Extract the (X, Y) coordinate from the center of the cell holding the provided text.  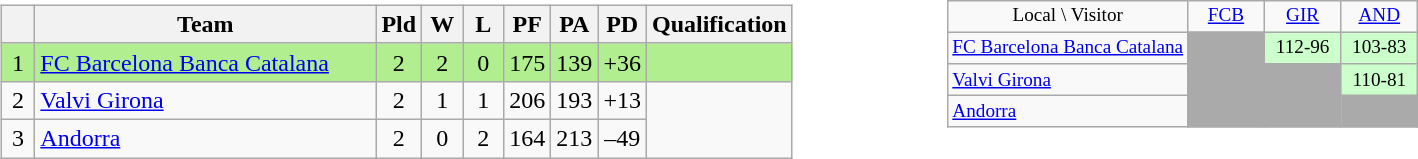
AND (1380, 16)
W (442, 24)
L (484, 24)
103-83 (1380, 48)
+36 (622, 62)
PD (622, 24)
GIR (1302, 16)
PA (574, 24)
Local \ Visitor (1068, 16)
193 (574, 100)
139 (574, 62)
164 (528, 138)
206 (528, 100)
175 (528, 62)
Pld (399, 24)
3 (18, 138)
Team (206, 24)
FCB (1226, 16)
110-81 (1380, 80)
Qualification (719, 24)
213 (574, 138)
+13 (622, 100)
PF (528, 24)
–49 (622, 138)
112-96 (1302, 48)
